Scan for the cell matching the given text and deliver its [x, y] coordinate at center. 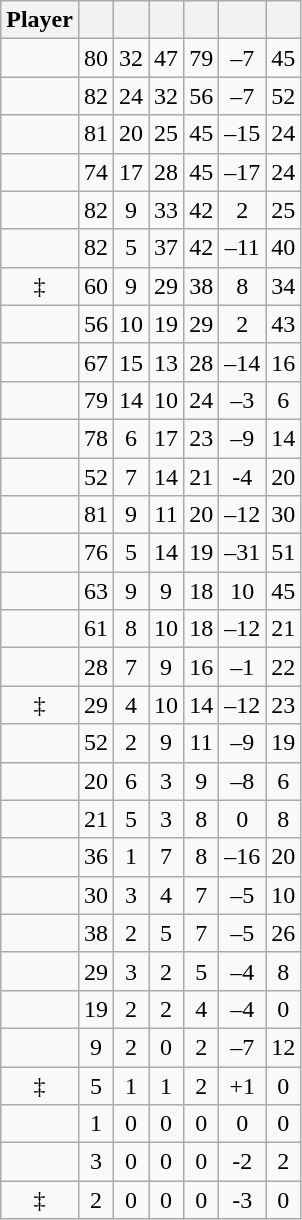
15 [132, 362]
12 [284, 1047]
43 [284, 324]
26 [284, 933]
67 [96, 362]
–1 [242, 667]
–15 [242, 134]
22 [284, 667]
–8 [242, 781]
–16 [242, 857]
–11 [242, 248]
–14 [242, 362]
34 [284, 286]
Player [40, 20]
61 [96, 629]
47 [166, 58]
76 [96, 553]
74 [96, 172]
80 [96, 58]
–17 [242, 172]
+1 [242, 1085]
–31 [242, 553]
13 [166, 362]
51 [284, 553]
-2 [242, 1162]
36 [96, 857]
63 [96, 591]
33 [166, 210]
78 [96, 438]
–3 [242, 400]
60 [96, 286]
40 [284, 248]
-3 [242, 1200]
37 [166, 248]
-4 [242, 477]
